Identify which cell holds the provided text, then report its (X, Y) central coordinate. 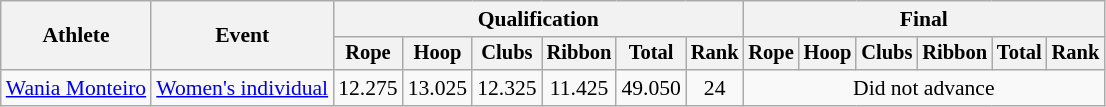
Did not advance (924, 88)
12.325 (506, 88)
Wania Monteiro (76, 88)
49.050 (650, 88)
Final (924, 19)
Event (242, 36)
Qualification (538, 19)
Women's individual (242, 88)
11.425 (580, 88)
Athlete (76, 36)
13.025 (438, 88)
12.275 (368, 88)
24 (715, 88)
